Provide the [x, y] coordinate of the cell's center where the given text is located.  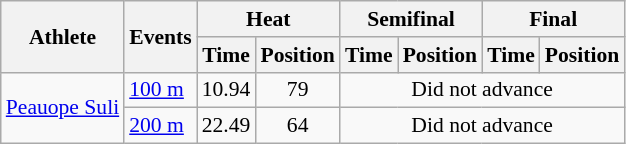
10.94 [226, 90]
200 m [160, 126]
79 [297, 90]
22.49 [226, 126]
Athlete [62, 36]
100 m [160, 90]
64 [297, 126]
Semifinal [411, 19]
Peauope Suli [62, 108]
Final [553, 19]
Heat [268, 19]
Events [160, 36]
